Determine the [X, Y] coordinate at the center of the cell enclosing the given text.  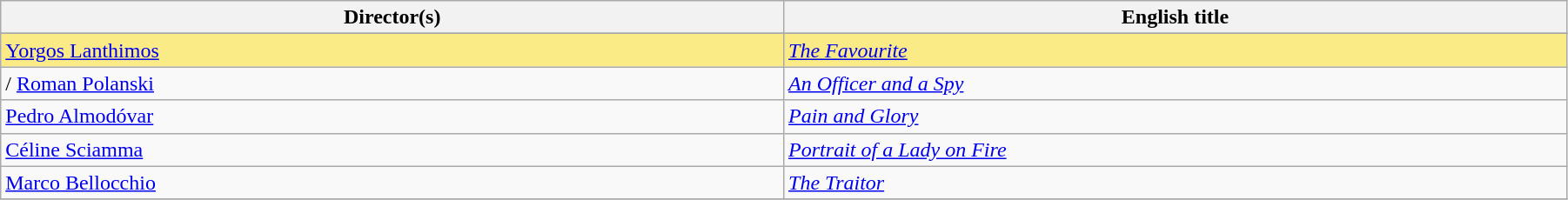
The Favourite [1176, 50]
Director(s) [392, 17]
Pedro Almodóvar [392, 117]
Portrait of a Lady on Fire [1176, 150]
Céline Sciamma [392, 150]
/ Roman Polanski [392, 83]
The Traitor [1176, 183]
English title [1176, 17]
An Officer and a Spy [1176, 83]
Pain and Glory [1176, 117]
Marco Bellocchio [392, 183]
Yorgos Lanthimos [392, 50]
